Extract the [X, Y] coordinate from the center of the cell holding the provided text.  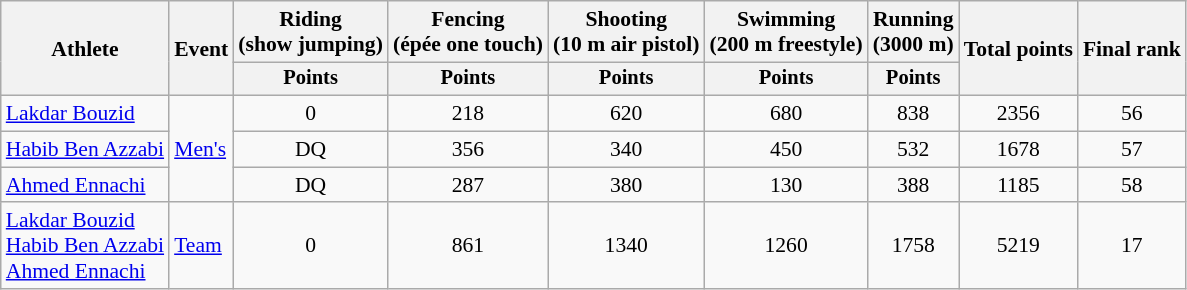
Riding(show jumping) [310, 32]
Ahmed Ennachi [85, 185]
Final rank [1132, 48]
2356 [1018, 114]
Fencing(épée one touch) [468, 32]
17 [1132, 246]
58 [1132, 185]
Running(3000 m) [914, 32]
1340 [626, 246]
1678 [1018, 150]
450 [786, 150]
1260 [786, 246]
Men's [201, 150]
Lakdar BouzidHabib Ben AzzabiAhmed Ennachi [85, 246]
838 [914, 114]
Lakdar Bouzid [85, 114]
57 [1132, 150]
680 [786, 114]
1185 [1018, 185]
356 [468, 150]
388 [914, 185]
56 [1132, 114]
Swimming(200 m freestyle) [786, 32]
5219 [1018, 246]
Shooting(10 m air pistol) [626, 32]
218 [468, 114]
Total points [1018, 48]
Team [201, 246]
340 [626, 150]
Event [201, 48]
130 [786, 185]
1758 [914, 246]
Habib Ben Azzabi [85, 150]
620 [626, 114]
Athlete [85, 48]
532 [914, 150]
380 [626, 185]
861 [468, 246]
287 [468, 185]
